Locate the cell with the specified text and output its [x, y] center coordinate. 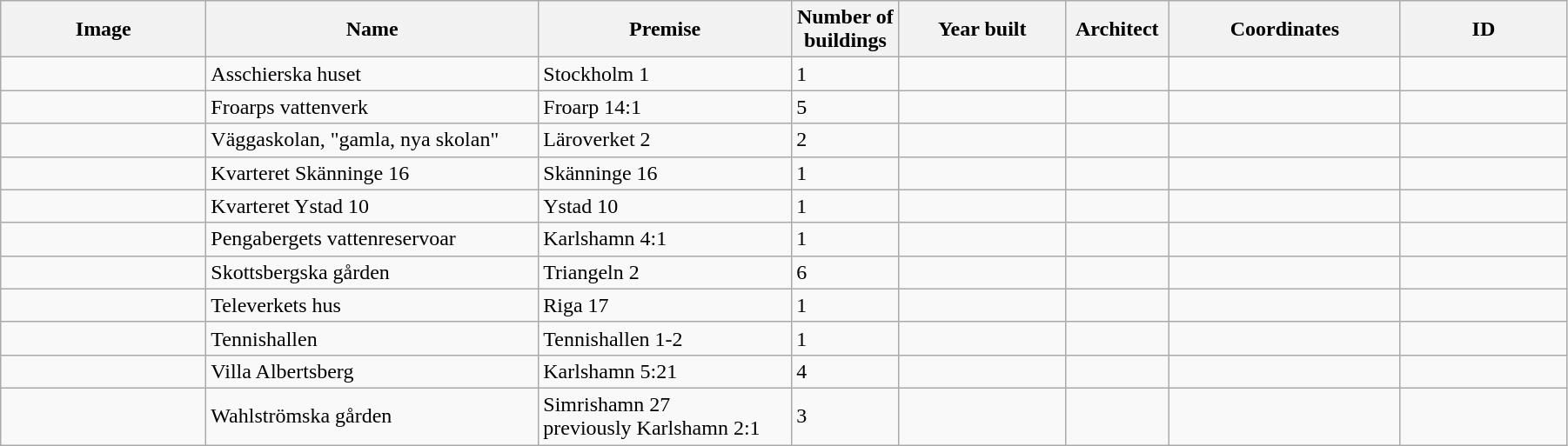
2 [846, 140]
Coordinates [1284, 30]
Name [372, 30]
Kvarteret Ystad 10 [372, 206]
Triangeln 2 [665, 272]
Karlshamn 5:21 [665, 371]
3 [846, 416]
Pengabergets vattenreservoar [372, 239]
5 [846, 107]
Läroverket 2 [665, 140]
Riga 17 [665, 305]
Skottsbergska gården [372, 272]
Väggaskolan, "gamla, nya skolan" [372, 140]
Televerkets hus [372, 305]
Wahlströmska gården [372, 416]
Froarps vattenverk [372, 107]
4 [846, 371]
Premise [665, 30]
Tennishallen 1-2 [665, 338]
6 [846, 272]
Architect [1117, 30]
Asschierska huset [372, 74]
Image [104, 30]
Karlshamn 4:1 [665, 239]
Tennishallen [372, 338]
Ystad 10 [665, 206]
Year built [982, 30]
Number ofbuildings [846, 30]
Froarp 14:1 [665, 107]
ID [1483, 30]
Skänninge 16 [665, 173]
Kvarteret Skänninge 16 [372, 173]
Villa Albertsberg [372, 371]
Simrishamn 27previously Karlshamn 2:1 [665, 416]
Stockholm 1 [665, 74]
